Search for the cell housing the specified text and yield its [X, Y] center coordinate. 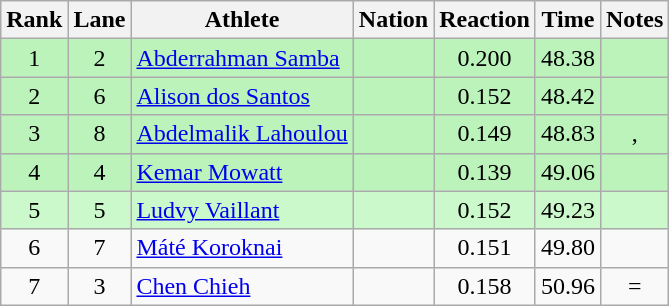
8 [100, 134]
50.96 [568, 286]
, [634, 134]
Abderrahman Samba [242, 58]
1 [34, 58]
Ludvy Vaillant [242, 210]
Abdelmalik Lahoulou [242, 134]
0.149 [485, 134]
Máté Koroknai [242, 248]
0.139 [485, 172]
Alison dos Santos [242, 96]
Kemar Mowatt [242, 172]
48.38 [568, 58]
Rank [34, 20]
Reaction [485, 20]
Nation [393, 20]
49.80 [568, 248]
Time [568, 20]
= [634, 286]
0.151 [485, 248]
0.200 [485, 58]
Notes [634, 20]
0.158 [485, 286]
48.83 [568, 134]
48.42 [568, 96]
Chen Chieh [242, 286]
49.06 [568, 172]
49.23 [568, 210]
Lane [100, 20]
Athlete [242, 20]
